Identify which cell holds the provided text, then report its (X, Y) central coordinate. 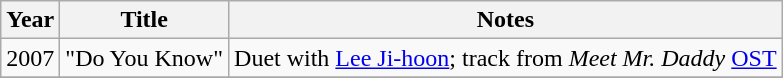
Year (30, 20)
"Do You Know" (144, 58)
Title (144, 20)
2007 (30, 58)
Notes (506, 20)
Duet with Lee Ji-hoon; track from Meet Mr. Daddy OST (506, 58)
